Detect which cell encompasses the target text, then output its (x, y) center coordinate. 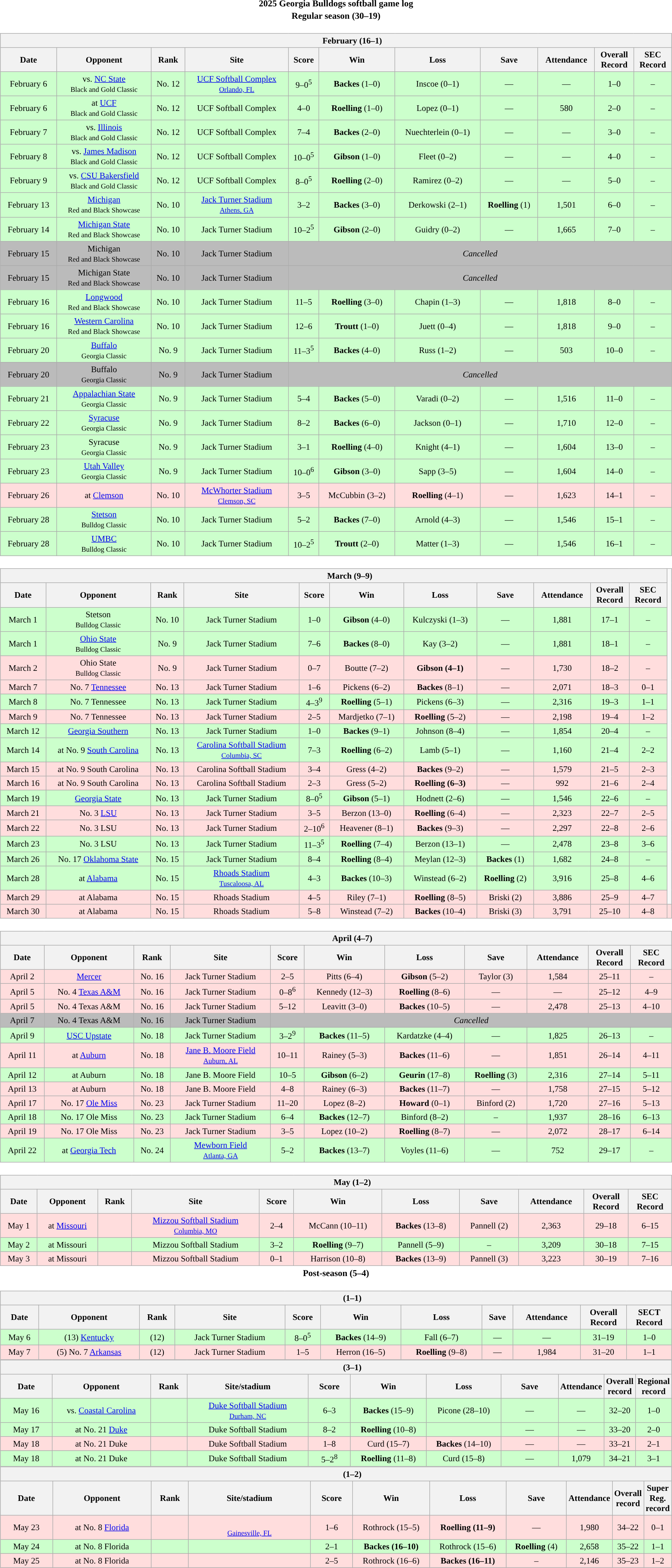
April 22 (22, 1150)
2,071 (562, 687)
Backes (5–0) (357, 399)
Carolina Softball StadiumColumbia, SC (241, 750)
vs. NC StateBlack and Gold Classic (104, 84)
Curd (15–7) (388, 1444)
Fleet (0–2) (438, 157)
May 3 (19, 1259)
5–0 (614, 181)
Boutte (7–2) (366, 668)
25–8 (610, 878)
Inscoe (0–1) (438, 84)
9–0 (614, 326)
25–12 (610, 991)
March 7 (23, 687)
April 9 (22, 1035)
Nuechterlein (0–1) (438, 133)
February 21 (28, 399)
May (1–2) (336, 1182)
Gress (5–2) (366, 783)
Picone (28–10) (464, 1411)
4–9 (651, 991)
March 12 (23, 731)
3,886 (562, 897)
May 1 (19, 1225)
12–6 (304, 326)
Georgia Southern (98, 731)
3–29 (288, 1035)
Rothrock (16–6) (391, 1561)
7–16 (650, 1259)
McCubbin (3–2) (357, 495)
1,579 (562, 769)
1,623 (566, 495)
Jackson (0–1) (438, 423)
Berzon (13–1) (440, 844)
February 7 (28, 133)
Backes (8–0) (366, 644)
Roelling (1–0) (357, 108)
5–11 (651, 1074)
Kay (3–2) (440, 644)
Geurin (17–8) (424, 1074)
Howard (0–1) (424, 1103)
April 11 (22, 1055)
Backes (10–4) (440, 911)
Backes (15–9) (388, 1411)
2,198 (562, 717)
8–4 (314, 859)
26–13 (610, 1035)
Jane B. Moore FieldAuburn, AL (220, 1055)
Backes (16–10) (391, 1547)
(1–2) (336, 1474)
Arnold (4–3) (438, 519)
3–0 (614, 133)
February 14 (28, 229)
1,682 (562, 859)
30–19 (606, 1259)
May 17 (26, 1429)
Backes (12–7) (344, 1117)
2–2 (648, 750)
Pickens (6–3) (440, 702)
Gainesville, FL (249, 1528)
Mercer (89, 977)
1,758 (558, 1089)
at UCFBlack and Gold Classic (104, 108)
27–15 (610, 1089)
Rothrock (15–5) (391, 1528)
Backes (1–0) (357, 84)
28–17 (610, 1131)
McCann (10–11) (338, 1225)
Roelling (4) (536, 1547)
25–10 (610, 911)
1,851 (558, 1055)
May 24 (26, 1547)
Roelling (3) (496, 1074)
27–16 (610, 1103)
6–15 (650, 1225)
1,984 (547, 1352)
Backes (9–2) (440, 769)
5–4 (304, 399)
16–1 (614, 544)
April 7 (22, 1020)
March 23 (23, 844)
UCF Softball ComplexOrlando, FL (237, 84)
Taylor (3) (496, 977)
20–4 (610, 731)
March 19 (23, 798)
Sapp (3–5) (438, 471)
1,584 (558, 977)
4–39 (314, 702)
Roelling (6–2) (366, 750)
Meylan (12–3) (440, 859)
March 26 (23, 859)
1,730 (562, 668)
Kardatzke (4–4) (424, 1035)
14–1 (614, 495)
Matter (1–3) (438, 544)
No. 17 Oklahoma State (98, 859)
March 2 (23, 668)
Roelling (9–7) (338, 1245)
Voyles (11–6) (424, 1150)
(3–1) (336, 1367)
Gibson (6–2) (344, 1074)
580 (566, 108)
Roelling (8–5) (440, 897)
at Clemson (104, 495)
Backes (7–0) (357, 519)
Gibson (3–0) (357, 471)
1–8 (329, 1444)
11–20 (288, 1103)
3–6 (648, 844)
33–20 (620, 1429)
19–3 (610, 702)
Chapin (1–3) (438, 302)
1,665 (566, 229)
Gibson (2–0) (357, 229)
April 17 (22, 1103)
Duke Softball StadiumDurham, NC (247, 1411)
11–0 (614, 399)
1,854 (562, 731)
Lopez (0–1) (438, 108)
Juett (0–4) (438, 326)
April 18 (22, 1117)
(1–1) (336, 1298)
Backes (3–0) (357, 205)
25–13 (610, 1007)
6–0 (614, 205)
Mizzou Softball StadiumColumbia, MO (195, 1225)
SECTRecord (649, 1318)
Roelling (8–4) (366, 859)
Backes (8–1) (440, 687)
March 16 (23, 783)
at Georgia Tech (89, 1150)
7–4 (304, 133)
LongwoodRed and Black Showcase (104, 302)
Troutt (1–0) (357, 326)
Guidry (0–2) (438, 229)
March 9 (23, 717)
5–13 (651, 1103)
Winstead (7–2) (366, 911)
Backes (6–0) (357, 423)
Backes (13–9) (421, 1259)
Pickens (6–2) (366, 687)
35–22 (628, 1547)
1,160 (562, 750)
Lamb (5–1) (440, 750)
4–10 (651, 1007)
1,501 (566, 205)
Regional record (654, 1386)
6–4 (288, 1117)
February 26 (28, 495)
4–3 (314, 878)
Pitts (6–4) (344, 977)
Briski (2) (505, 897)
29–17 (610, 1150)
7–6 (314, 644)
34–22 (628, 1528)
Rothrock (15–6) (468, 1547)
Russ (1–2) (438, 350)
1,710 (566, 423)
February 22 (28, 423)
Appalachian StateGeorgia Classic (104, 399)
Rhoads StadiumTuscaloosa, AL (241, 878)
12–0 (614, 423)
1,825 (558, 1035)
Roelling (2–0) (357, 181)
April 19 (22, 1131)
February 13 (28, 205)
24–8 (610, 859)
1,720 (558, 1103)
Knight (4–1) (438, 447)
1,079 (581, 1458)
vs. IllinoisBlack and Gold Classic (104, 133)
6–14 (651, 1131)
Roelling (11–9) (468, 1528)
Gibson (4–0) (366, 619)
0–7 (314, 668)
25–9 (610, 897)
Lopez (10–2) (344, 1131)
9–05 (304, 84)
March 14 (23, 750)
Backes (10–3) (366, 878)
May 7 (19, 1352)
Backes (14–9) (361, 1337)
2,146 (589, 1561)
Fall (6–7) (441, 1337)
Kulczyski (1–3) (440, 619)
3,791 (562, 911)
5–28 (329, 1458)
Roelling (6–4) (440, 813)
Gress (4–2) (366, 769)
1,980 (589, 1528)
Mardjetko (7–1) (366, 717)
3,916 (562, 878)
21–5 (610, 769)
31–19 (603, 1337)
USC Upstate (89, 1035)
No. 24 (152, 1150)
7–15 (650, 1245)
6–3 (329, 1411)
35–23 (628, 1561)
27–14 (610, 1074)
Roelling (9–8) (441, 1352)
April (4–7) (336, 938)
1,516 (566, 399)
2,072 (558, 1131)
Backes (11–6) (424, 1055)
UMBCBulldog Classic (104, 544)
Roelling (4–0) (357, 447)
Harrison (10–8) (338, 1259)
Roelling (8–7) (424, 1131)
10–0 (614, 350)
10–05 (304, 157)
21–6 (610, 783)
Backes (13–7) (344, 1150)
Backes (14–10) (464, 1444)
Backes (10–5) (424, 1007)
March 21 (23, 813)
2,297 (562, 828)
Backes (9–3) (440, 828)
Backes (1) (505, 859)
Varadi (0–2) (438, 399)
11–5 (304, 302)
Roelling (5–1) (366, 702)
Mewborn FieldAtlanta, GA (220, 1150)
752 (558, 1150)
Johnson (8–4) (440, 731)
Rainey (6–3) (344, 1089)
May 2 (19, 1245)
February 9 (28, 181)
10–11 (288, 1055)
992 (562, 783)
7–0 (614, 229)
21–4 (610, 750)
18–2 (610, 668)
4–6 (648, 878)
Pannell (3) (489, 1259)
Georgia State (98, 798)
March 28 (23, 878)
March 22 (23, 828)
Backes (4–0) (357, 350)
22–6 (610, 798)
Roelling (10–8) (388, 1429)
1–5 (303, 1352)
Pannell (5–9) (421, 1245)
Curd (15–8) (464, 1458)
18–3 (610, 687)
25–11 (610, 977)
February (16–1) (336, 40)
Troutt (2–0) (357, 544)
Gibson (1–0) (357, 157)
3–4 (314, 769)
May 16 (26, 1411)
Leavitt (3–0) (344, 1007)
March 30 (23, 911)
3,223 (551, 1259)
Backes (13–8) (421, 1225)
Riley (7–1) (366, 897)
Gibson (5–1) (366, 798)
(13) Kentucky (89, 1337)
32–20 (620, 1411)
18–1 (610, 644)
Roelling (6–3) (440, 783)
Jack Turner StadiumAthens, GA (237, 205)
2,363 (551, 1225)
29–18 (606, 1225)
Binford (8–2) (424, 1117)
1,937 (558, 1117)
31–20 (603, 1352)
22–8 (610, 828)
vs. CSU BakersfieldBlack and Gold Classic (104, 181)
Kennedy (12–3) (344, 991)
2,658 (589, 1547)
Berzon (13–0) (366, 813)
Pannell (2) (489, 1225)
5–8 (314, 911)
Roelling (1) (509, 205)
Roelling (5–2) (440, 717)
Backes (16–11) (468, 1561)
0–86 (288, 991)
Winstead (6–2) (440, 878)
13–0 (614, 447)
Lopez (8–2) (344, 1103)
May 6 (19, 1337)
503 (566, 350)
Ramirez (0–2) (438, 181)
15–1 (614, 519)
Backes (9–1) (366, 731)
Herron (16–5) (361, 1352)
19–4 (610, 717)
Roelling (3–0) (357, 302)
April 13 (22, 1089)
Rainey (5–3) (344, 1055)
4–5 (314, 897)
Backes (11–7) (424, 1089)
10–5 (288, 1074)
Super Reg.record (658, 1498)
March 8 (23, 702)
Roelling (2) (505, 878)
Utah ValleyGeorgia Classic (104, 471)
4–11 (651, 1055)
Backes (11–5) (344, 1035)
22–7 (610, 813)
2–6 (648, 828)
Western CarolinaRed and Black Showcase (104, 326)
28–16 (610, 1117)
30–18 (606, 1245)
May 25 (26, 1561)
6–13 (651, 1117)
3,209 (551, 1245)
March 29 (23, 897)
Heavener (8–1) (366, 828)
2–106 (314, 828)
7–3 (314, 750)
33–21 (620, 1444)
Binford (2) (496, 1103)
Roelling (11–8) (388, 1458)
April 2 (22, 977)
Roelling (8–6) (424, 991)
8–0 (614, 302)
March 15 (23, 769)
17–1 (610, 619)
Roelling (7–4) (366, 844)
April 12 (22, 1074)
Derkowski (2–1) (438, 205)
Backes (2–0) (357, 133)
(5) No. 7 Arkansas (89, 1352)
Roelling (4–1) (438, 495)
Gibson (4–1) (440, 668)
vs. James MadisonBlack and Gold Classic (104, 157)
10–06 (304, 471)
26–14 (610, 1055)
May 23 (26, 1528)
McWhorter StadiumClemson, SC (237, 495)
4–7 (648, 897)
Gibson (5–2) (424, 977)
Briski (3) (505, 911)
2,323 (562, 813)
Hodnett (2–6) (440, 798)
14–0 (614, 471)
March (9–9) (334, 576)
23–8 (610, 844)
34–21 (620, 1458)
February 8 (28, 157)
vs. Coastal Carolina (101, 1411)
